Pinpoint the cell where the given text exists, returning its [X, Y] midpoint coordinate. 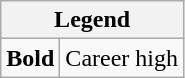
Career high [122, 58]
Bold [30, 58]
Legend [92, 20]
